For the text-containing cell, return its midpoint in (x, y) coordinate format. 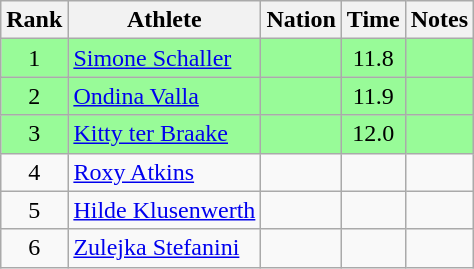
Zulejka Stefanini (164, 248)
Hilde Klusenwerth (164, 210)
Athlete (164, 20)
12.0 (373, 134)
Nation (301, 20)
6 (34, 248)
Rank (34, 20)
Time (373, 20)
Roxy Atkins (164, 172)
Kitty ter Braake (164, 134)
2 (34, 96)
4 (34, 172)
1 (34, 58)
Ondina Valla (164, 96)
Notes (439, 20)
11.8 (373, 58)
11.9 (373, 96)
3 (34, 134)
Simone Schaller (164, 58)
5 (34, 210)
